Search for the cell housing the specified text and yield its (X, Y) center coordinate. 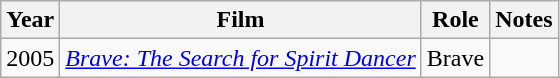
2005 (30, 58)
Brave (455, 58)
Film (240, 20)
Role (455, 20)
Year (30, 20)
Brave: The Search for Spirit Dancer (240, 58)
Notes (524, 20)
